Extract the [X, Y] coordinate from the center of the cell holding the provided text.  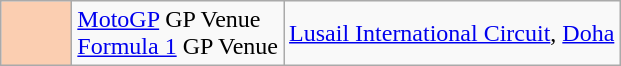
MotoGP GP VenueFormula 1 GP Venue [178, 34]
Lusail International Circuit, Doha [452, 34]
